Capture the cell that displays the provided text and extract its [x, y] central coordinate. 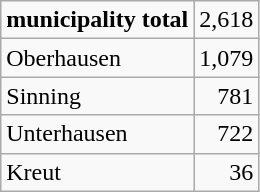
Sinning [98, 96]
1,079 [226, 58]
Kreut [98, 172]
2,618 [226, 20]
Unterhausen [98, 134]
36 [226, 172]
781 [226, 96]
Oberhausen [98, 58]
municipality total [98, 20]
722 [226, 134]
